Detect which cell encompasses the target text, then output its (x, y) center coordinate. 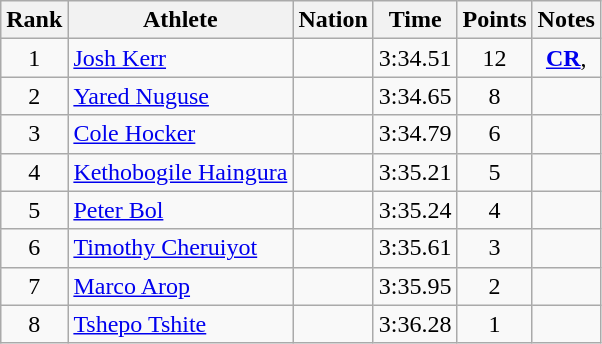
Kethobogile Haingura (180, 172)
Points (494, 20)
3:35.95 (415, 286)
CR, (566, 58)
Rank (34, 20)
3:36.28 (415, 324)
Athlete (180, 20)
Josh Kerr (180, 58)
Nation (333, 20)
7 (34, 286)
3:35.24 (415, 210)
3:34.79 (415, 134)
3:34.65 (415, 96)
3:34.51 (415, 58)
Cole Hocker (180, 134)
Time (415, 20)
Notes (566, 20)
Marco Arop (180, 286)
Timothy Cheruiyot (180, 248)
Yared Nuguse (180, 96)
Peter Bol (180, 210)
3:35.61 (415, 248)
3:35.21 (415, 172)
12 (494, 58)
Tshepo Tshite (180, 324)
